Locate the cell with the specified text and output its [X, Y] center coordinate. 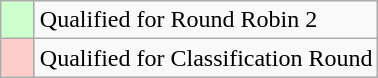
Qualified for Round Robin 2 [206, 20]
Qualified for Classification Round [206, 58]
